Find where the given text appears and provide that cell's center as (x, y) coordinate. 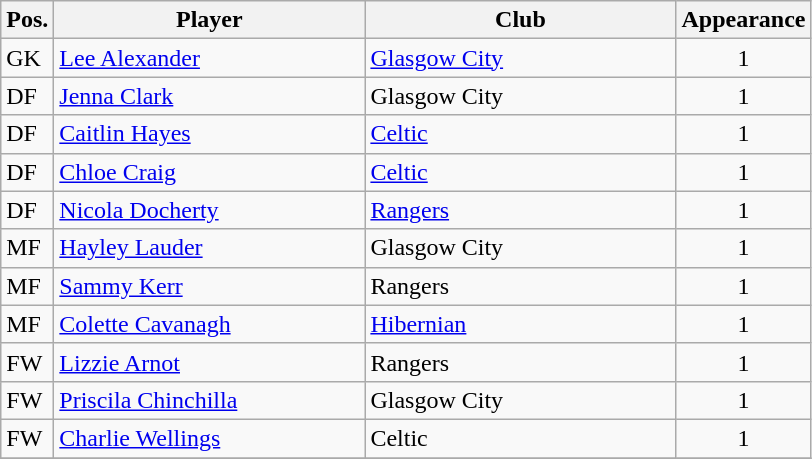
Hayley Lauder (210, 248)
Pos. (28, 20)
Hibernian (520, 324)
Club (520, 20)
Player (210, 20)
Nicola Docherty (210, 210)
Caitlin Hayes (210, 134)
Chloe Craig (210, 172)
Lizzie Arnot (210, 362)
Jenna Clark (210, 96)
Charlie Wellings (210, 438)
Priscila Chinchilla (210, 400)
Lee Alexander (210, 58)
Appearance (744, 20)
GK (28, 58)
Colette Cavanagh (210, 324)
Sammy Kerr (210, 286)
